Search for the cell housing the specified text and yield its [X, Y] center coordinate. 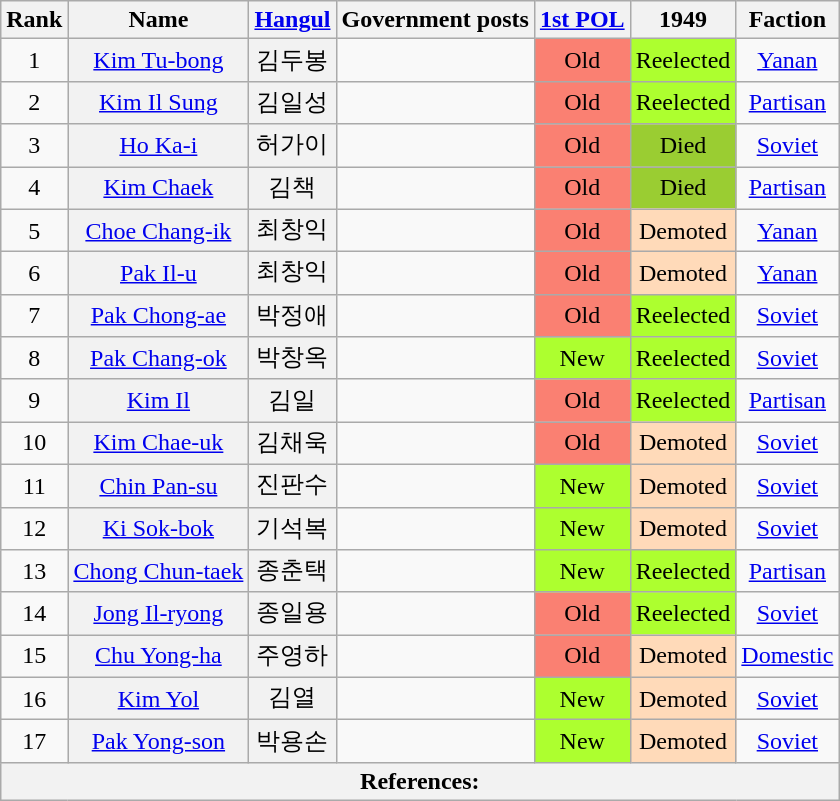
Pak Il-u [158, 274]
Ki Sok-bok [158, 528]
2 [34, 102]
4 [34, 188]
박용손 [292, 742]
김두봉 [292, 60]
15 [34, 656]
종춘택 [292, 572]
박정애 [292, 316]
16 [34, 698]
김일 [292, 400]
Pak Yong-son [158, 742]
김일성 [292, 102]
Kim Tu-bong [158, 60]
9 [34, 400]
Hangul [292, 20]
1949 [683, 20]
17 [34, 742]
Choe Chang-ik [158, 230]
14 [34, 614]
허가이 [292, 146]
기석복 [292, 528]
Name [158, 20]
Domestic [788, 656]
References: [420, 781]
5 [34, 230]
Chong Chun-taek [158, 572]
1st POL [582, 20]
Kim Il Sung [158, 102]
13 [34, 572]
12 [34, 528]
종일용 [292, 614]
Kim Il [158, 400]
김채욱 [292, 444]
11 [34, 486]
Jong Il-ryong [158, 614]
8 [34, 358]
김열 [292, 698]
Pak Chang-ok [158, 358]
Kim Chaek [158, 188]
김책 [292, 188]
Chu Yong-ha [158, 656]
10 [34, 444]
1 [34, 60]
박창옥 [292, 358]
진판수 [292, 486]
Ho Ka-i [158, 146]
6 [34, 274]
Pak Chong-ae [158, 316]
3 [34, 146]
Kim Chae-uk [158, 444]
주영하 [292, 656]
7 [34, 316]
Rank [34, 20]
Chin Pan-su [158, 486]
Kim Yol [158, 698]
Government posts [435, 20]
Faction [788, 20]
